Identify which cell holds the provided text, then report its (X, Y) central coordinate. 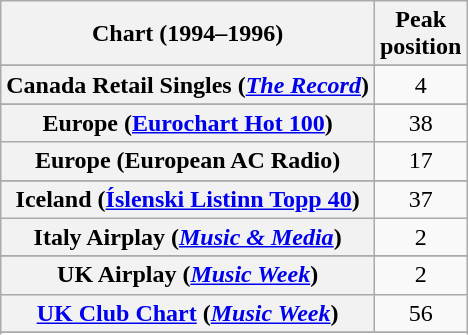
17 (420, 161)
Italy Airplay (Music & Media) (188, 237)
Europe (Eurochart Hot 100) (188, 123)
56 (420, 313)
Canada Retail Singles (The Record) (188, 85)
UK Airplay (Music Week) (188, 275)
UK Club Chart (Music Week) (188, 313)
4 (420, 85)
37 (420, 199)
Peakposition (420, 34)
Iceland (Íslenski Listinn Topp 40) (188, 199)
Chart (1994–1996) (188, 34)
Europe (European AC Radio) (188, 161)
38 (420, 123)
